Find where the given text appears and provide that cell's center as [x, y] coordinate. 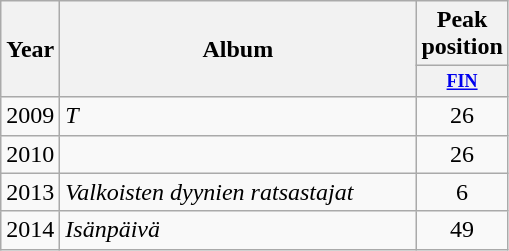
2009 [30, 116]
Peakposition [462, 34]
Year [30, 49]
6 [462, 192]
49 [462, 230]
Valkoisten dyynien ratsastajat [238, 192]
Album [238, 49]
Isänpäivä [238, 230]
FIN [462, 82]
2014 [30, 230]
T [238, 116]
2010 [30, 154]
2013 [30, 192]
